Identify which cell holds the provided text, then report its (X, Y) central coordinate. 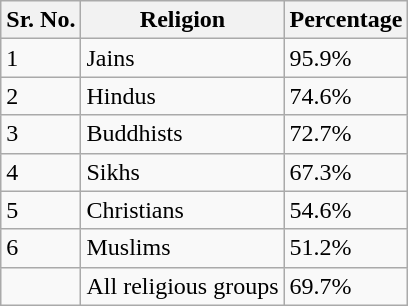
51.2% (346, 248)
Buddhists (182, 134)
95.9% (346, 58)
Hindus (182, 96)
Religion (182, 20)
Jains (182, 58)
3 (41, 134)
Sikhs (182, 172)
2 (41, 96)
Percentage (346, 20)
72.7% (346, 134)
Sr. No. (41, 20)
54.6% (346, 210)
74.6% (346, 96)
Muslims (182, 248)
69.7% (346, 286)
1 (41, 58)
67.3% (346, 172)
5 (41, 210)
All religious groups (182, 286)
6 (41, 248)
Christians (182, 210)
4 (41, 172)
